From the cell containing the given text, extract its center point as [X, Y] coordinate. 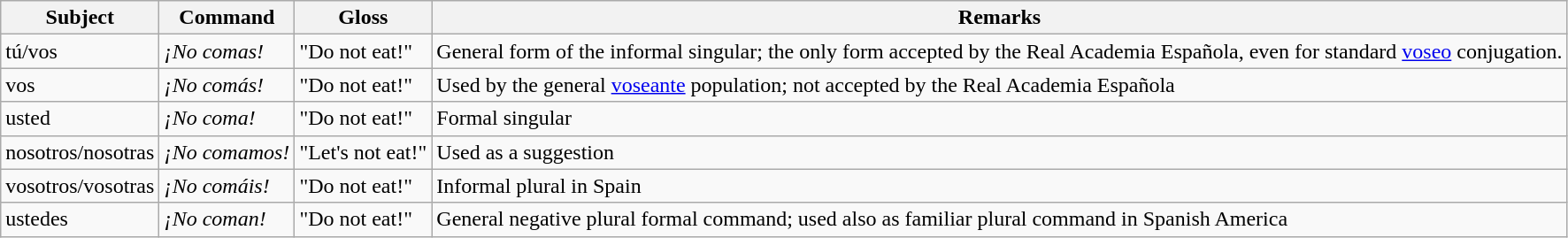
¡No comás! [227, 85]
¡No coma! [227, 119]
¡No coman! [227, 219]
¡No comas! [227, 51]
nosotros/nosotras [80, 152]
Remarks [1000, 18]
Formal singular [1000, 119]
¡No comamos! [227, 152]
General form of the informal singular; the only form accepted by the Real Academia Española, even for standard voseo conjugation. [1000, 51]
Used by the general voseante population; not accepted by the Real Academia Española [1000, 85]
Used as a suggestion [1000, 152]
usted [80, 119]
tú/vos [80, 51]
"Let's not eat!" [363, 152]
vos [80, 85]
¡No comáis! [227, 186]
Subject [80, 18]
General negative plural formal command; used also as familiar plural command in Spanish America [1000, 219]
Gloss [363, 18]
ustedes [80, 219]
vosotros/vosotras [80, 186]
Informal plural in Spain [1000, 186]
Command [227, 18]
